Output the (x, y) coordinate of the center of the cell containing the given text.  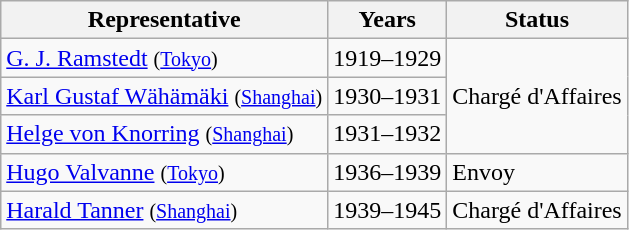
Years (388, 20)
Status (537, 20)
1939–1945 (388, 210)
1919–1929 (388, 58)
Karl Gustaf Wähämäki (Shanghai) (164, 96)
Hugo Valvanne (Tokyo) (164, 172)
Helge von Knorring (Shanghai) (164, 134)
1936–1939 (388, 172)
Representative (164, 20)
G. J. Ramstedt (Tokyo) (164, 58)
Envoy (537, 172)
1930–1931 (388, 96)
Harald Tanner (Shanghai) (164, 210)
1931–1932 (388, 134)
